Identify which cell holds the provided text, then report its (X, Y) central coordinate. 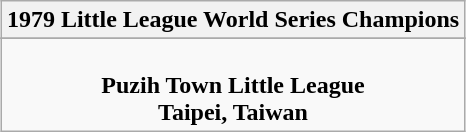
Puzih Town Little LeagueTaipei, Taiwan (232, 85)
1979 Little League World Series Champions (232, 20)
